Return the [X, Y] coordinate for the center point of the cell that contains the specified text.  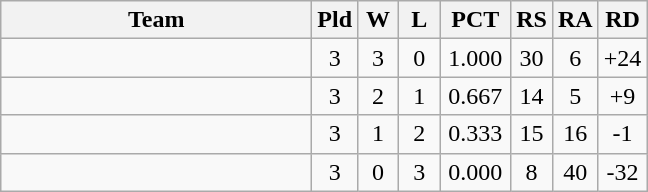
8 [532, 172]
+24 [622, 58]
40 [575, 172]
15 [532, 134]
-32 [622, 172]
-1 [622, 134]
Team [156, 20]
0.667 [476, 96]
L [420, 20]
RA [575, 20]
+9 [622, 96]
1.000 [476, 58]
5 [575, 96]
Pld [335, 20]
W [378, 20]
0.000 [476, 172]
0.333 [476, 134]
16 [575, 134]
RS [532, 20]
14 [532, 96]
30 [532, 58]
6 [575, 58]
PCT [476, 20]
RD [622, 20]
